Output the [X, Y] coordinate of the center of the cell containing the given text.  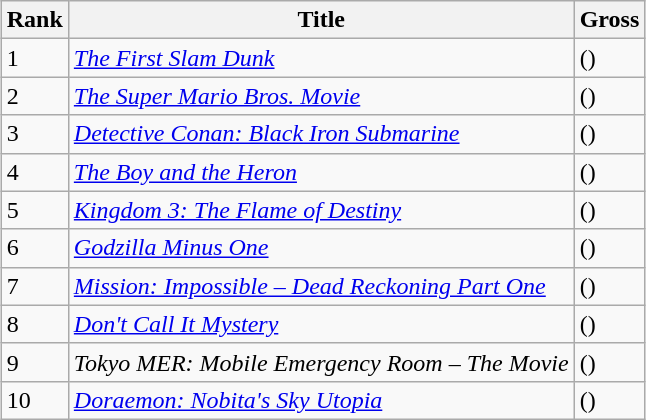
2 [34, 96]
7 [34, 286]
8 [34, 324]
Detective Conan: Black Iron Submarine [321, 134]
Mission: Impossible – Dead Reckoning Part One [321, 286]
Title [321, 20]
The Super Mario Bros. Movie [321, 96]
Don't Call It Mystery [321, 324]
Godzilla Minus One [321, 248]
4 [34, 172]
Gross [610, 20]
Kingdom 3: The Flame of Destiny [321, 210]
The Boy and the Heron [321, 172]
10 [34, 400]
Tokyo MER: Mobile Emergency Room – The Movie [321, 362]
The First Slam Dunk [321, 58]
6 [34, 248]
Rank [34, 20]
5 [34, 210]
Doraemon: Nobita's Sky Utopia [321, 400]
9 [34, 362]
3 [34, 134]
1 [34, 58]
